Output the [x, y] coordinate of the center of the cell containing the given text.  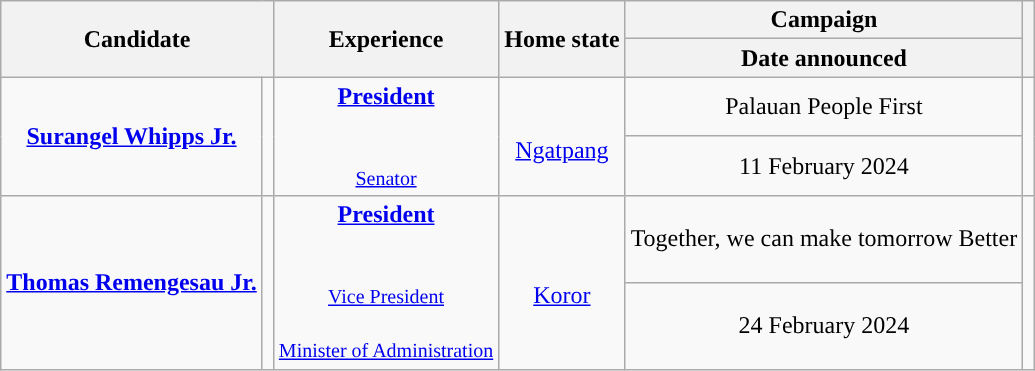
11 February 2024 [824, 166]
Koror [562, 282]
Palauan People First [824, 107]
Date announced [824, 58]
Ngatpang [562, 136]
Thomas Remengesau Jr. [132, 282]
PresidentVice PresidentMinister of Administration [386, 282]
Experience [386, 39]
Candidate [138, 39]
Together, we can make tomorrow Better [824, 240]
Home state [562, 39]
24 February 2024 [824, 326]
Surangel Whipps Jr. [132, 136]
Campaign [824, 20]
PresidentSenator [386, 136]
